Provide the [X, Y] coordinate of the cell's center where the given text is located.  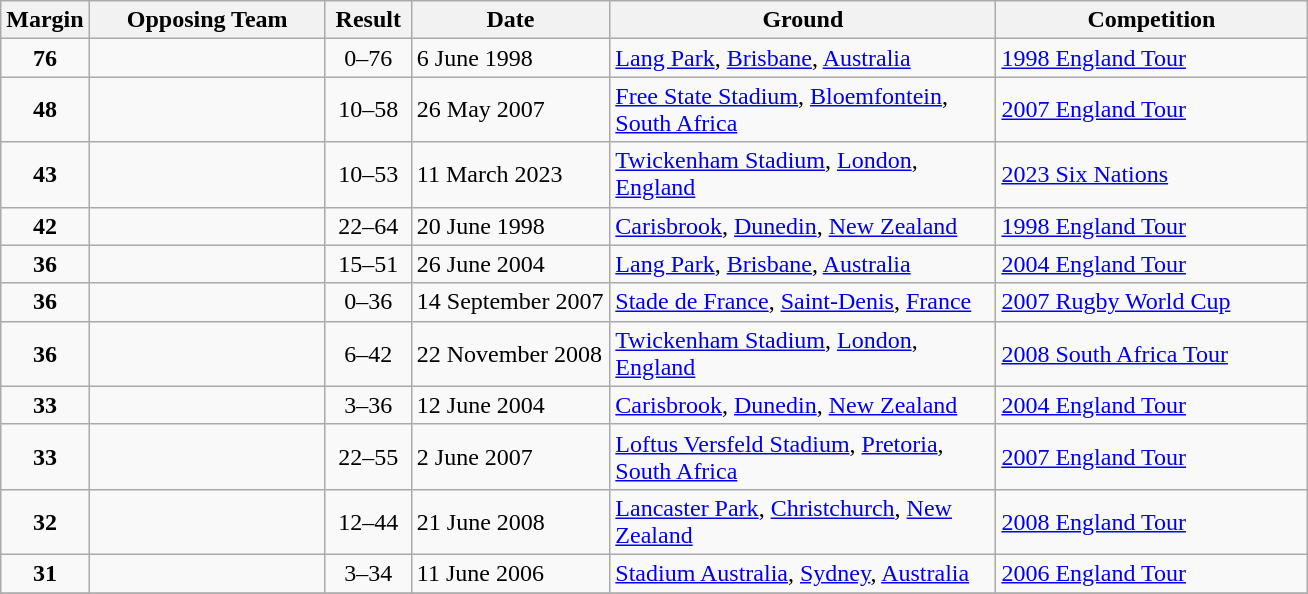
2008 England Tour [1152, 522]
Lancaster Park, Christchurch, New Zealand [803, 522]
10–58 [368, 110]
11 June 2006 [510, 573]
Date [510, 20]
Competition [1152, 20]
10–53 [368, 174]
32 [45, 522]
3–36 [368, 405]
43 [45, 174]
Margin [45, 20]
2023 Six Nations [1152, 174]
2008 South Africa Tour [1152, 354]
Ground [803, 20]
21 June 2008 [510, 522]
26 June 2004 [510, 264]
42 [45, 226]
14 September 2007 [510, 302]
15–51 [368, 264]
11 March 2023 [510, 174]
Loftus Versfeld Stadium, Pretoria, South Africa [803, 456]
Free State Stadium, Bloemfontein, South Africa [803, 110]
76 [45, 58]
2 June 2007 [510, 456]
22 November 2008 [510, 354]
12 June 2004 [510, 405]
Stadium Australia, Sydney, Australia [803, 573]
12–44 [368, 522]
48 [45, 110]
20 June 1998 [510, 226]
31 [45, 573]
2007 Rugby World Cup [1152, 302]
Opposing Team [207, 20]
2006 England Tour [1152, 573]
0–76 [368, 58]
22–64 [368, 226]
Result [368, 20]
22–55 [368, 456]
0–36 [368, 302]
Stade de France, Saint-Denis, France [803, 302]
26 May 2007 [510, 110]
6 June 1998 [510, 58]
3–34 [368, 573]
6–42 [368, 354]
